Search for the cell housing the specified text and yield its [X, Y] center coordinate. 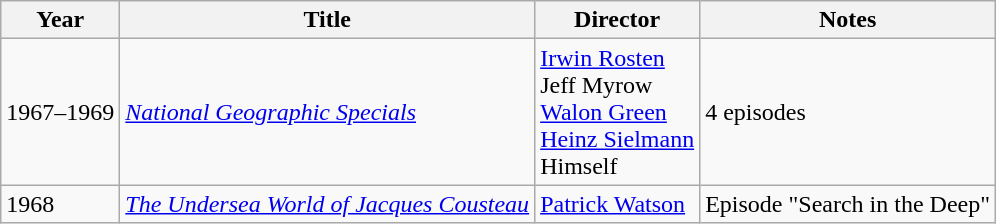
1968 [60, 204]
Title [328, 20]
Year [60, 20]
Notes [848, 20]
1967–1969 [60, 112]
National Geographic Specials [328, 112]
Patrick Watson [618, 204]
4 episodes [848, 112]
The Undersea World of Jacques Cousteau [328, 204]
Episode "Search in the Deep" [848, 204]
Irwin RostenJeff MyrowWalon GreenHeinz SielmannHimself [618, 112]
Director [618, 20]
